Determine the [x, y] coordinate at the center of the cell enclosing the given text.  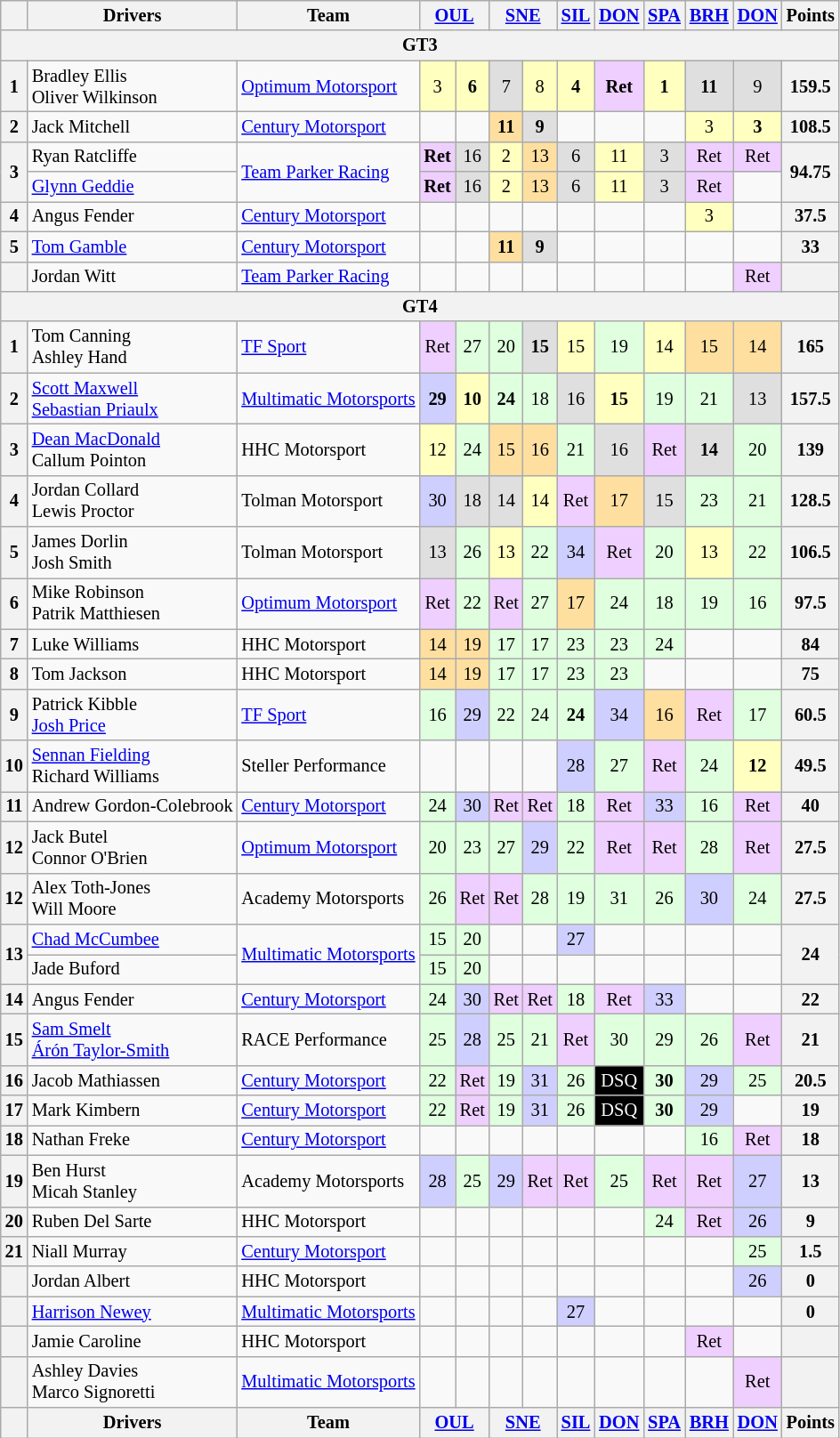
60.5 [811, 715]
RACE Performance [327, 1039]
37.5 [811, 216]
Dean MacDonald Callum Pointon [133, 449]
Jack Butel Connor O'Brien [133, 847]
Ryan Ratcliffe [133, 157]
Mike Robinson Patrik Matthiesen [133, 603]
1.5 [811, 1251]
128.5 [811, 501]
GT3 [420, 45]
Ashley Davies Marco Signoretti [133, 1382]
106.5 [811, 553]
20.5 [811, 1080]
108.5 [811, 126]
Sam Smelt Árón Taylor-Smith [133, 1039]
139 [811, 449]
84 [811, 644]
Ben Hurst Micah Stanley [133, 1181]
40 [811, 806]
165 [811, 347]
Jordan Collard Lewis Proctor [133, 501]
Niall Murray [133, 1251]
Chad McCumbee [133, 939]
Tom Jackson [133, 674]
97.5 [811, 603]
Jamie Caroline [133, 1341]
James Dorlin Josh Smith [133, 553]
Harrison Newey [133, 1312]
Jordan Albert [133, 1281]
Jordan Witt [133, 277]
49.5 [811, 766]
Patrick Kibble Josh Price [133, 715]
Scott Maxwell Sebastian Priaulx [133, 399]
GT4 [420, 306]
Nathan Freke [133, 1140]
Jade Buford [133, 969]
Sennan Fielding Richard Williams [133, 766]
Ruben Del Sarte [133, 1222]
Alex Toth-Jones Will Moore [133, 899]
Glynn Geddie [133, 187]
Mark Kimbern [133, 1111]
75 [811, 674]
94.75 [811, 171]
Luke Williams [133, 644]
157.5 [811, 399]
Tom Canning Ashley Hand [133, 347]
Jacob Mathiassen [133, 1080]
Steller Performance [327, 766]
Bradley Ellis Oliver Wilkinson [133, 86]
Tom Gamble [133, 246]
159.5 [811, 86]
Jack Mitchell [133, 126]
Andrew Gordon-Colebrook [133, 806]
